Output the (X, Y) coordinate of the center of the cell containing the given text.  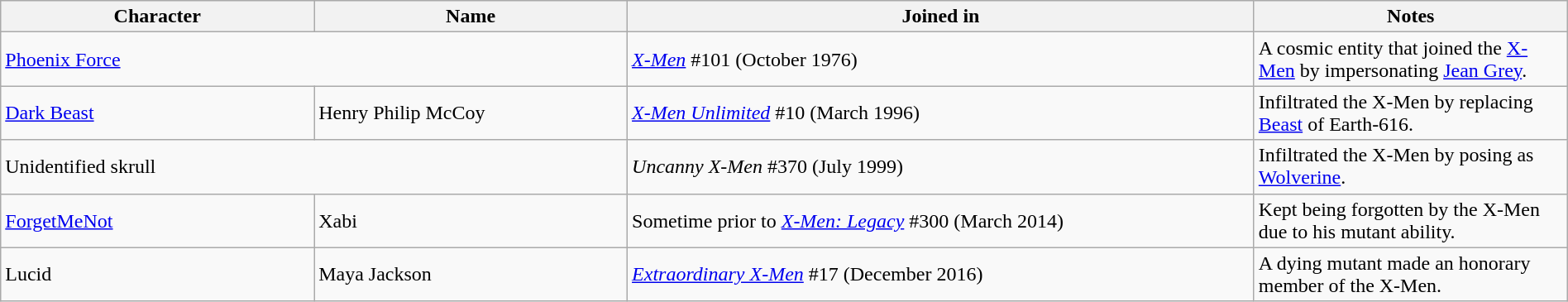
Xabi (471, 220)
Kept being forgotten by the X-Men due to his mutant ability. (1411, 220)
Sometime prior to X-Men: Legacy #300 (March 2014) (941, 220)
ForgetMeNot (157, 220)
X-Men #101 (October 1976) (941, 60)
Extraordinary X-Men #17 (December 2016) (941, 275)
Maya Jackson (471, 275)
Name (471, 17)
Lucid (157, 275)
Henry Philip McCoy (471, 113)
A dying mutant made an honorary member of the X-Men. (1411, 275)
Notes (1411, 17)
Infiltrated the X-Men by replacing Beast of Earth-616. (1411, 113)
Unidentified skrull (314, 167)
X-Men Unlimited #10 (March 1996) (941, 113)
Uncanny X-Men #370 (July 1999) (941, 167)
Joined in (941, 17)
Phoenix Force (314, 60)
Character (157, 17)
A cosmic entity that joined the X-Men by impersonating Jean Grey. (1411, 60)
Infiltrated the X-Men by posing as Wolverine. (1411, 167)
Dark Beast (157, 113)
